Determine the [X, Y] coordinate at the center of the cell enclosing the given text.  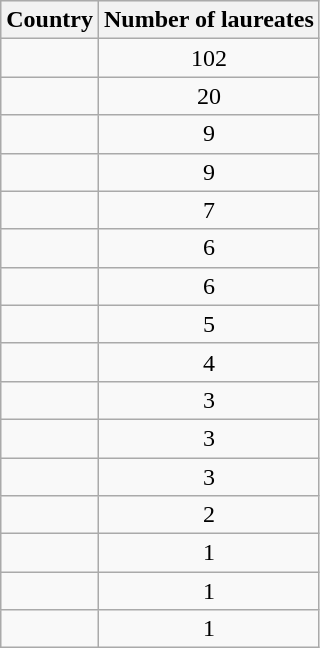
20 [208, 96]
5 [208, 324]
2 [208, 515]
4 [208, 362]
7 [208, 210]
Country [50, 20]
102 [208, 58]
Number of laureates [208, 20]
